Return [X, Y] of the center of cell containing provided text 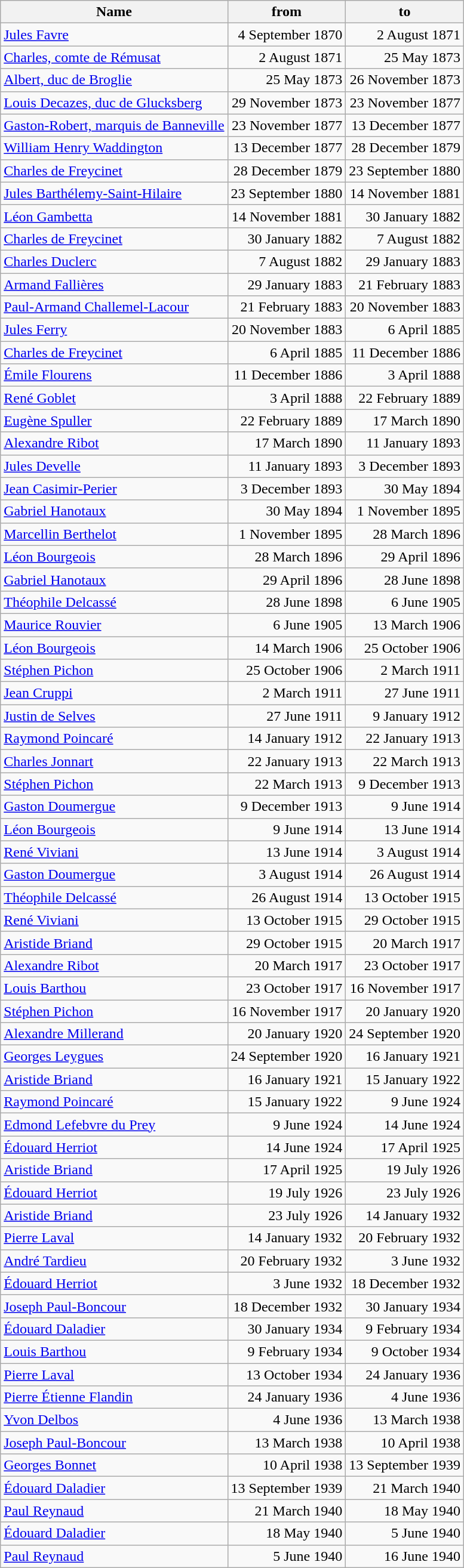
Charles Jonnart [114, 761]
Justin de Selves [114, 716]
9 January 1912 [405, 716]
Léon Gambetta [114, 216]
16 June 1940 [405, 1556]
Name [114, 12]
Georges Leygues [114, 1057]
Jules Favre [114, 35]
Alexandre Millerand [114, 1034]
Edmond Lefebvre du Prey [114, 1125]
Marcellin Berthelot [114, 534]
William Henry Waddington [114, 148]
Charles, comte de Rémusat [114, 57]
Albert, duc de Broglie [114, 80]
Paul-Armand Challemel-Lacour [114, 307]
Jules Ferry [114, 330]
9 October 1934 [405, 1351]
Maurice Rouvier [114, 625]
Jules Barthélemy-Saint-Hilaire [114, 193]
29 November 1873 [287, 103]
Pierre Étienne Flandin [114, 1397]
from [287, 12]
Georges Bonnet [114, 1465]
Jules Develle [114, 466]
Émile Flourens [114, 375]
to [405, 12]
Louis Decazes, duc de Glucksberg [114, 103]
4 September 1870 [287, 35]
26 November 1873 [405, 80]
Eugène Spuller [114, 421]
Gaston-Robert, marquis de Banneville [114, 125]
13 March 1906 [405, 625]
14 March 1906 [287, 647]
Jean Cruppi [114, 693]
Yvon Delbos [114, 1420]
Jean Casimir-Perier [114, 489]
Armand Fallières [114, 285]
Charles Duclerc [114, 261]
André Tardieu [114, 1261]
René Goblet [114, 398]
13 October 1934 [287, 1374]
14 January 1912 [287, 739]
